Identify which cell holds the provided text, then report its (X, Y) central coordinate. 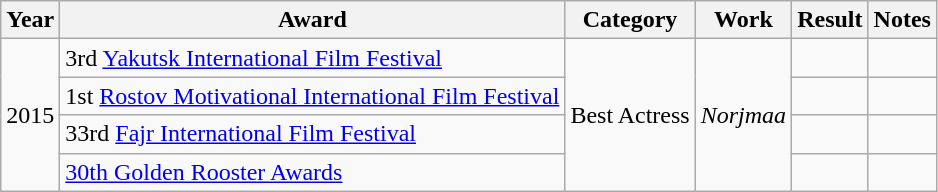
33rd Fajr International Film Festival (312, 134)
30th Golden Rooster Awards (312, 172)
Year (30, 20)
3rd Yakutsk International Film Festival (312, 58)
Best Actress (630, 115)
Notes (902, 20)
1st Rostov Motivational International Film Festival (312, 96)
Work (743, 20)
2015 (30, 115)
Norjmaa (743, 115)
Result (830, 20)
Category (630, 20)
Award (312, 20)
